Provide the (X, Y) coordinate of the cell's center where the given text is located.  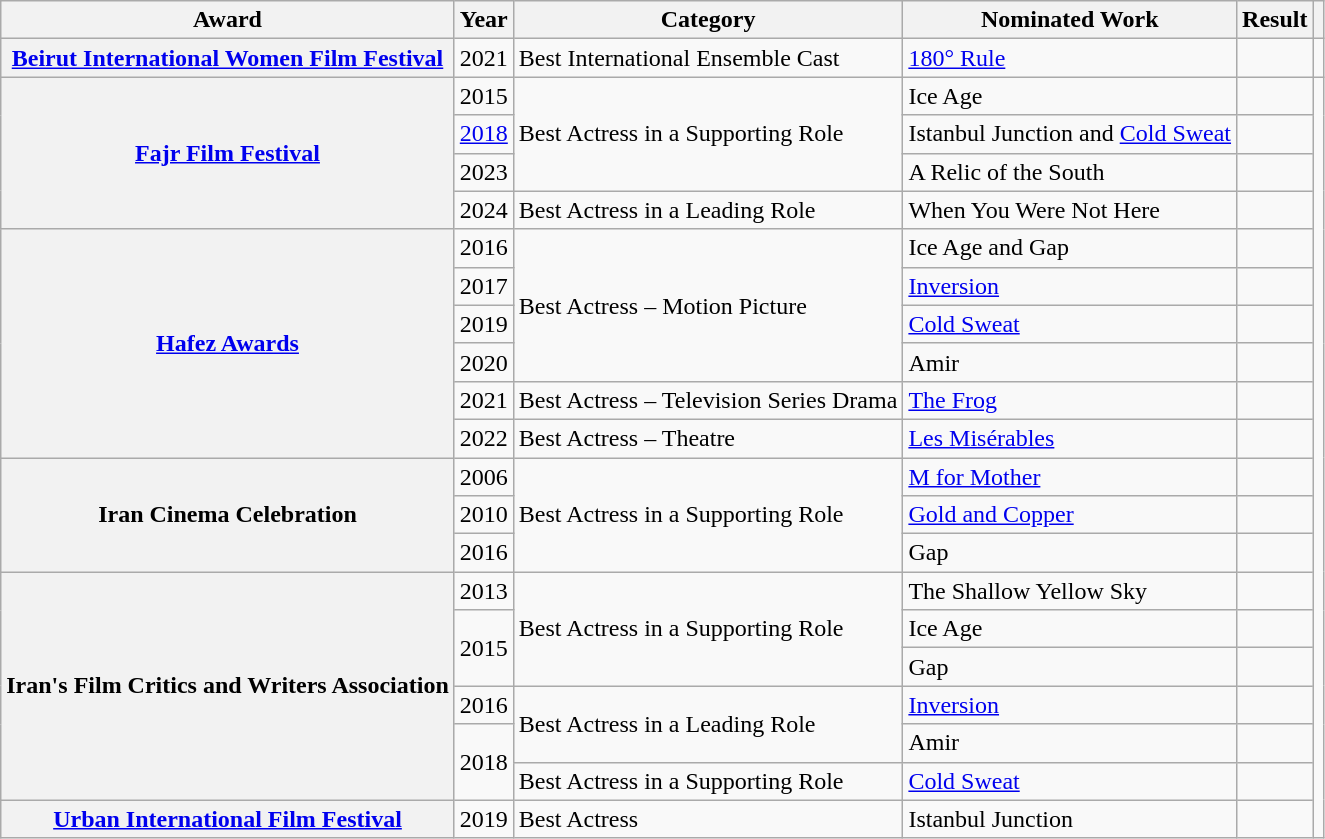
A Relic of the South (1070, 172)
2010 (484, 515)
Gold and Copper (1070, 515)
M for Mother (1070, 477)
Istanbul Junction and Cold Sweat (1070, 134)
2013 (484, 591)
Best Actress – Motion Picture (708, 305)
Best Actress (708, 819)
180° Rule (1070, 58)
Best Actress – Theatre (708, 438)
2006 (484, 477)
Award (228, 20)
Ice Age and Gap (1070, 248)
Nominated Work (1070, 20)
Best Actress – Television Series Drama (708, 400)
2022 (484, 438)
2023 (484, 172)
Hafez Awards (228, 343)
Istanbul Junction (1070, 819)
When You Were Not Here (1070, 210)
2020 (484, 362)
Result (1275, 20)
The Shallow Yellow Sky (1070, 591)
2024 (484, 210)
The Frog (1070, 400)
Beirut International Women Film Festival (228, 58)
Iran Cinema Celebration (228, 515)
Category (708, 20)
Urban International Film Festival (228, 819)
Iran's Film Critics and Writers Association (228, 686)
2017 (484, 286)
Best International Ensemble Cast (708, 58)
Fajr Film Festival (228, 153)
Les Misérables (1070, 438)
Year (484, 20)
